Find where the given text appears and provide that cell's center as [x, y] coordinate. 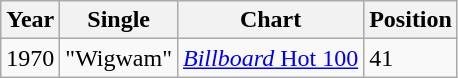
Chart [270, 20]
Billboard Hot 100 [270, 58]
Year [30, 20]
"Wigwam" [119, 58]
41 [411, 58]
1970 [30, 58]
Single [119, 20]
Position [411, 20]
